Output the (X, Y) coordinate of the center of the cell containing the given text.  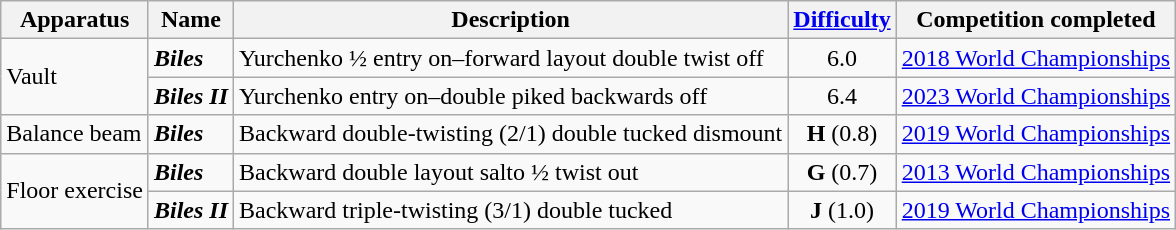
Balance beam (75, 134)
Backward triple-twisting (3/1) double tucked (511, 210)
Floor exercise (75, 191)
6.4 (842, 96)
Difficulty (842, 20)
Name (190, 20)
2023 World Championships (1036, 96)
H (0.8) (842, 134)
Apparatus (75, 20)
J (1.0) (842, 210)
Description (511, 20)
Competition completed (1036, 20)
Yurchenko ½ entry on–forward layout double twist off (511, 58)
Backward double layout salto ½ twist out (511, 172)
6.0 (842, 58)
Backward double-twisting (2/1) double tucked dismount (511, 134)
G (0.7) (842, 172)
2018 World Championships (1036, 58)
Vault (75, 77)
Yurchenko entry on–double piked backwards off (511, 96)
2013 World Championships (1036, 172)
